Detect which cell encompasses the target text, then output its (x, y) center coordinate. 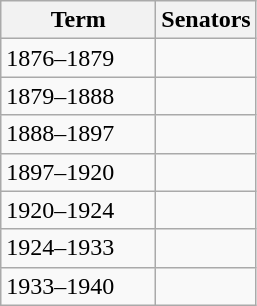
1924–1933 (78, 248)
1876–1879 (78, 58)
1920–1924 (78, 210)
Term (78, 20)
1879–1888 (78, 96)
1897–1920 (78, 172)
1933–1940 (78, 286)
1888–1897 (78, 134)
Senators (206, 20)
